Return the [X, Y] coordinate for the center point of the cell that contains the specified text.  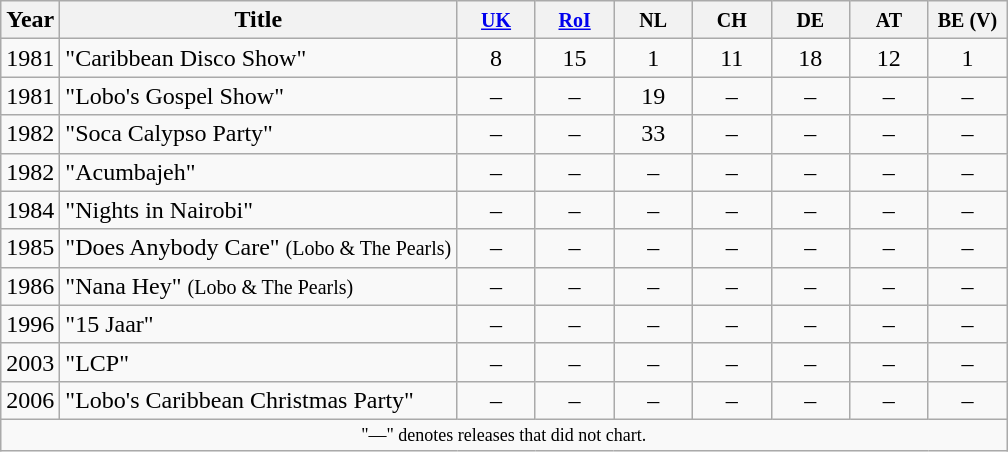
"Soca Calypso Party" [258, 134]
BE (V) [968, 20]
33 [654, 134]
"Does Anybody Care" (Lobo & The Pearls) [258, 248]
"Caribbean Disco Show" [258, 58]
"Acumbajeh" [258, 172]
RoI [574, 20]
Year [30, 20]
AT [890, 20]
1986 [30, 286]
11 [732, 58]
1984 [30, 210]
2006 [30, 400]
"Nana Hey" (Lobo & The Pearls) [258, 286]
"Lobo's Gospel Show" [258, 96]
"—" denotes releases that did not chart. [504, 434]
19 [654, 96]
1996 [30, 324]
"Nights in Nairobi" [258, 210]
Title [258, 20]
UK [496, 20]
"Lobo's Caribbean Christmas Party" [258, 400]
15 [574, 58]
2003 [30, 362]
CH [732, 20]
8 [496, 58]
"15 Jaar" [258, 324]
12 [890, 58]
1985 [30, 248]
DE [810, 20]
18 [810, 58]
NL [654, 20]
"LCP" [258, 362]
